For the text-containing cell, return its midpoint in (x, y) coordinate format. 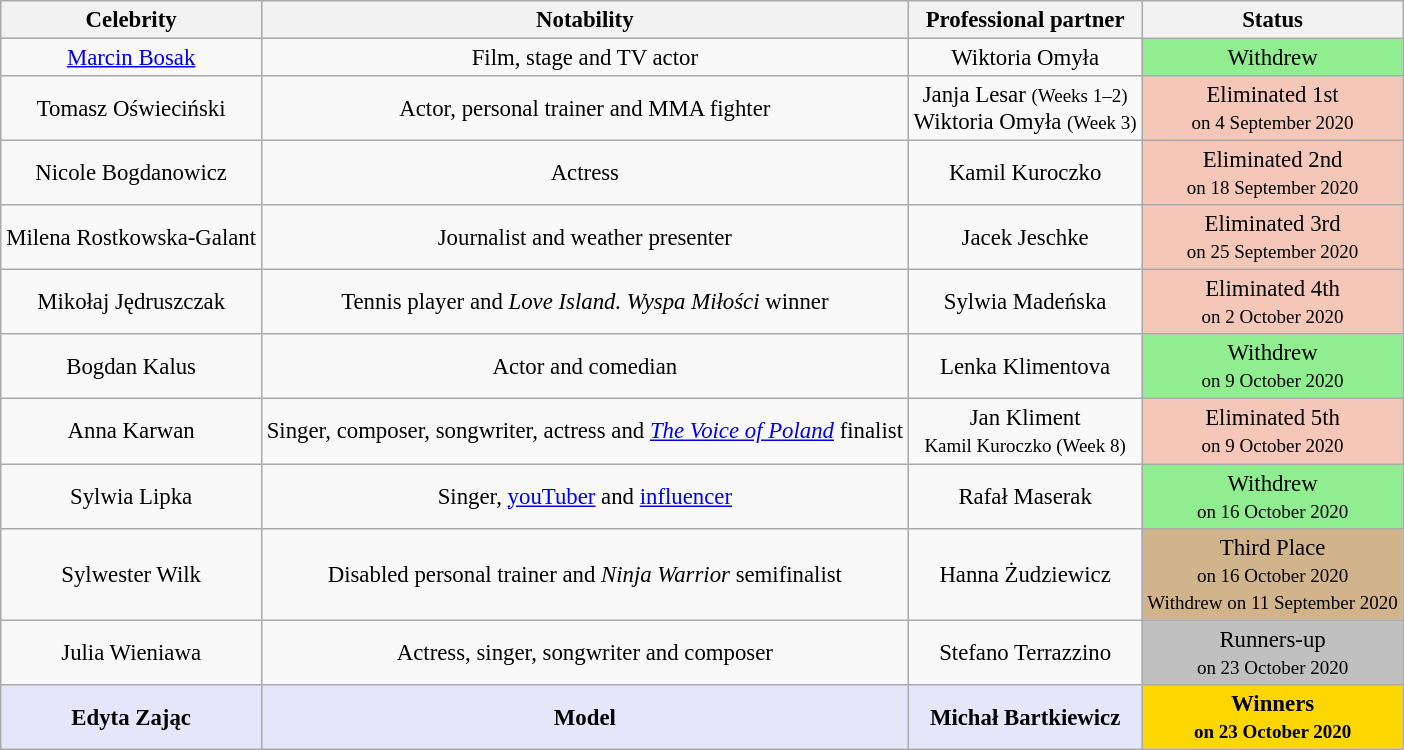
Edyta Zając (132, 716)
Film, stage and TV actor (584, 57)
Celebrity (132, 20)
Eliminated 1ston 4 September 2020 (1272, 108)
Journalist and weather presenter (584, 238)
Actress (584, 174)
Stefano Terrazzino (1025, 652)
Model (584, 716)
Milena Rostkowska-Galant (132, 238)
Marcin Bosak (132, 57)
Jan Kliment Kamil Kuroczko (Week 8) (1025, 432)
Disabled personal trainer and Ninja Warrior semifinalist (584, 574)
Actor, personal trainer and MMA fighter (584, 108)
Tennis player and Love Island. Wyspa Miłości winner (584, 302)
Hanna Żudziewicz (1025, 574)
Wiktoria Omyła (1025, 57)
Eliminated 2ndon 18 September 2020 (1272, 174)
Status (1272, 20)
Anna Karwan (132, 432)
Actor and comedian (584, 366)
Tomasz Oświeciński (132, 108)
Jacek Jeschke (1025, 238)
Kamil Kuroczko (1025, 174)
Runners-upon 23 October 2020 (1272, 652)
Notability (584, 20)
Sylwia Lipka (132, 496)
Eliminated 5thon 9 October 2020 (1272, 432)
Rafał Maserak (1025, 496)
Julia Wieniawa (132, 652)
Withdrewon 16 October 2020 (1272, 496)
Third Placeon 16 October 2020Withdrew on 11 September 2020 (1272, 574)
Eliminated 3rdon 25 September 2020 (1272, 238)
Sylwia Madeńska (1025, 302)
Eliminated 4thon 2 October 2020 (1272, 302)
Lenka Klimentova (1025, 366)
Michał Bartkiewicz (1025, 716)
Actress, singer, songwriter and composer (584, 652)
Janja Lesar (Weeks 1–2)Wiktoria Omyła (Week 3) (1025, 108)
Withdrewon 9 October 2020 (1272, 366)
Bogdan Kalus (132, 366)
Professional partner (1025, 20)
Singer, composer, songwriter, actress and The Voice of Poland finalist (584, 432)
Sylwester Wilk (132, 574)
Winnerson 23 October 2020 (1272, 716)
Mikołaj Jędruszczak (132, 302)
Withdrew (1272, 57)
Nicole Bogdanowicz (132, 174)
Singer, youTuber and influencer (584, 496)
